Return (X, Y) of the center of cell containing provided text 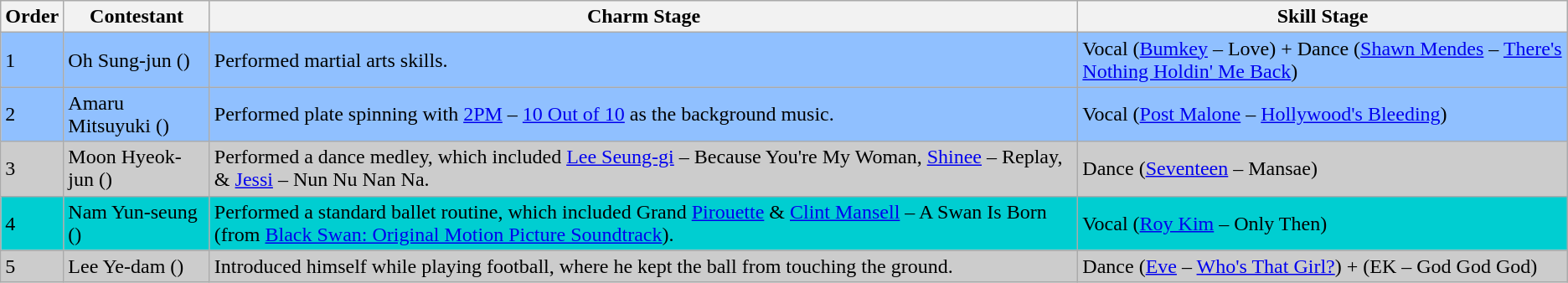
Skill Stage (1323, 17)
Performed martial arts skills. (643, 60)
Contestant (137, 17)
Charm Stage (643, 17)
4 (32, 223)
3 (32, 169)
Dance (Eve – Who's That Girl?) + (EK – God God God) (1323, 266)
2 (32, 114)
Order (32, 17)
Amaru Mitsuyuki () (137, 114)
Moon Hyeok-jun () (137, 169)
Lee Ye-dam () (137, 266)
Oh Sung-jun () (137, 60)
5 (32, 266)
Dance (Seventeen – Mansae) (1323, 169)
Nam Yun-seung () (137, 223)
Performed plate spinning with 2PM – 10 Out of 10 as the background music. (643, 114)
Vocal (Post Malone – Hollywood's Bleeding) (1323, 114)
Vocal (Bumkey – Love) + Dance (Shawn Mendes – There's Nothing Holdin' Me Back) (1323, 60)
Performed a dance medley, which included Lee Seung-gi – Because You're My Woman, Shinee – Replay, & Jessi – Nun Nu Nan Na. (643, 169)
1 (32, 60)
Vocal (Roy Kim – Only Then) (1323, 223)
Introduced himself while playing football, where he kept the ball from touching the ground. (643, 266)
